Pinpoint the cell where the given text exists, returning its (x, y) midpoint coordinate. 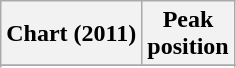
Peakposition (188, 34)
Chart (2011) (72, 34)
